Extract the (X, Y) coordinate from the center of the cell holding the provided text.  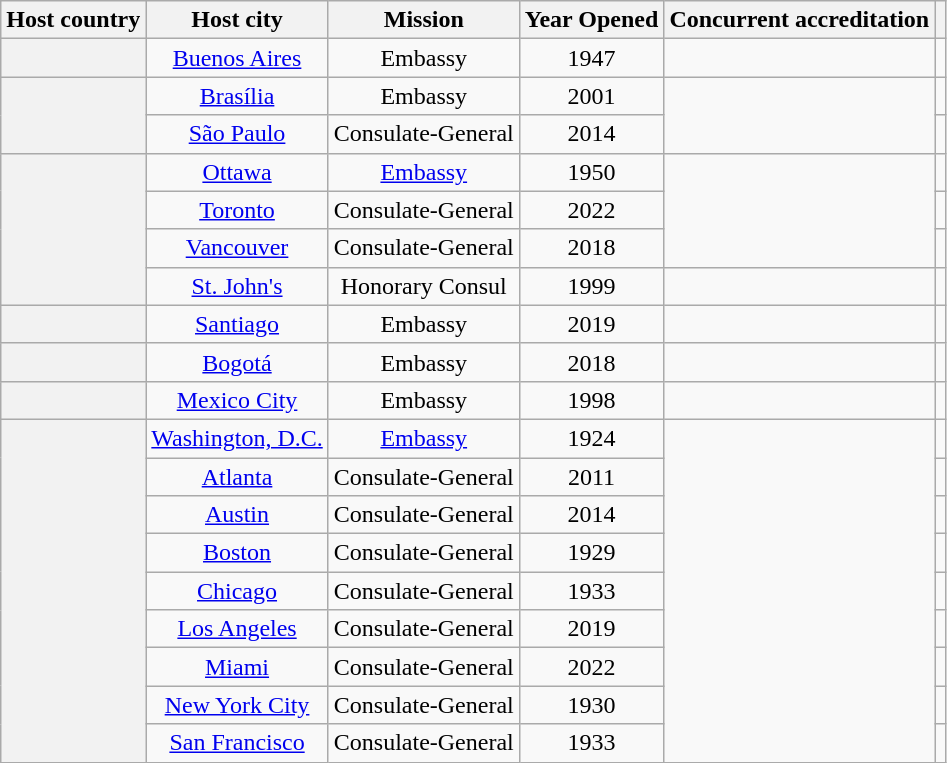
1929 (592, 553)
Miami (237, 667)
Chicago (237, 591)
2011 (592, 477)
Year Opened (592, 20)
1950 (592, 172)
Santiago (237, 324)
Mission (424, 20)
St. John's (237, 286)
Host country (74, 20)
1924 (592, 438)
Host city (237, 20)
New York City (237, 705)
Washington, D.C. (237, 438)
2001 (592, 96)
Concurrent accreditation (800, 20)
Toronto (237, 210)
Boston (237, 553)
Ottawa (237, 172)
Atlanta (237, 477)
Buenos Aires (237, 58)
1998 (592, 400)
1947 (592, 58)
Los Angeles (237, 629)
Vancouver (237, 248)
Austin (237, 515)
São Paulo (237, 134)
Honorary Consul (424, 286)
1999 (592, 286)
Mexico City (237, 400)
Bogotá (237, 362)
Brasília (237, 96)
San Francisco (237, 743)
1930 (592, 705)
